For the text-containing cell, return its midpoint in [x, y] coordinate format. 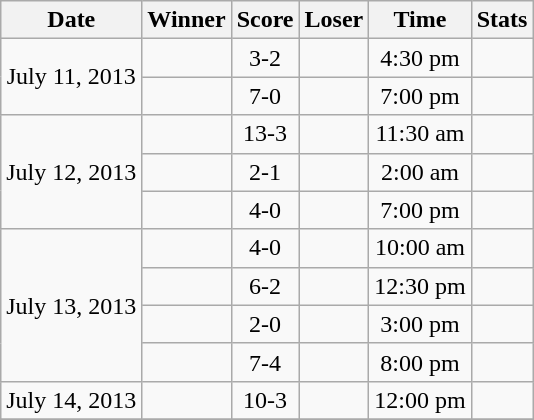
July 11, 2013 [72, 77]
July 12, 2013 [72, 172]
2:00 am [420, 172]
12:00 pm [420, 400]
Score [265, 20]
Winner [186, 20]
13-3 [265, 134]
8:00 pm [420, 362]
3:00 pm [420, 324]
7-0 [265, 96]
10-3 [265, 400]
10:00 am [420, 248]
2-1 [265, 172]
Date [72, 20]
July 13, 2013 [72, 305]
July 14, 2013 [72, 400]
3-2 [265, 58]
4:30 pm [420, 58]
11:30 am [420, 134]
12:30 pm [420, 286]
2-0 [265, 324]
Time [420, 20]
6-2 [265, 286]
7-4 [265, 362]
Loser [334, 20]
Stats [502, 20]
